Locate the cell with the specified text and output its [X, Y] center coordinate. 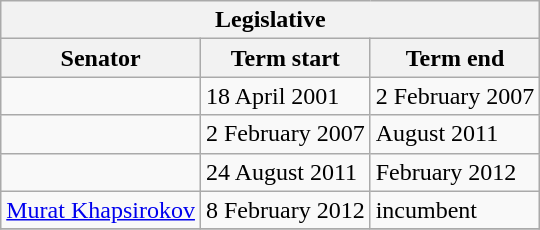
February 2012 [455, 172]
incumbent [455, 210]
August 2011 [455, 134]
24 August 2011 [285, 172]
18 April 2001 [285, 96]
Legislative [270, 20]
Senator [101, 58]
Term end [455, 58]
8 February 2012 [285, 210]
Murat Khapsirokov [101, 210]
Term start [285, 58]
